Search for the cell housing the specified text and yield its [x, y] center coordinate. 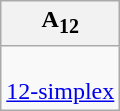
A12 [60, 23]
12-simplex [60, 78]
